Return the (X, Y) coordinate for the center point of the cell that contains the specified text.  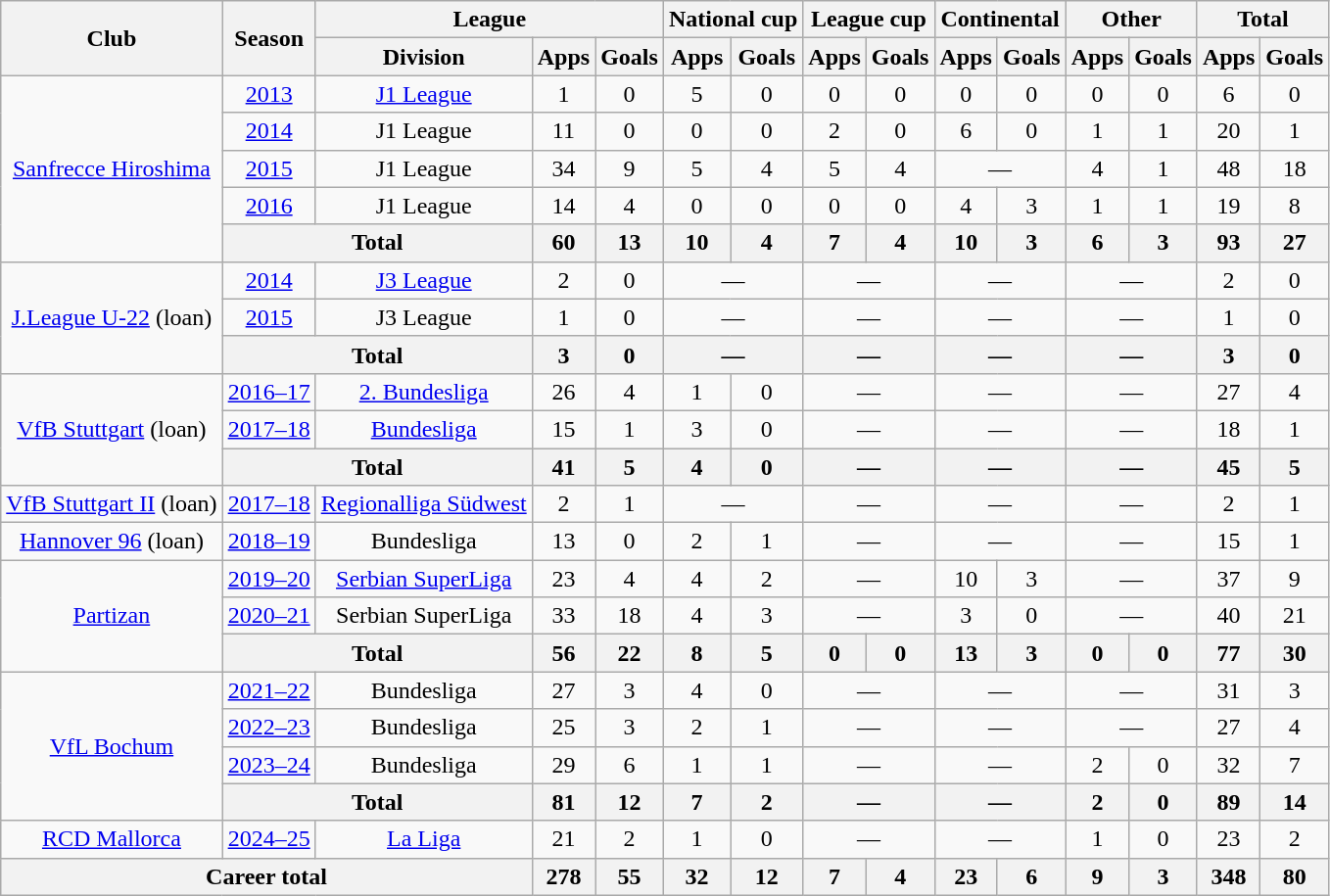
80 (1295, 876)
60 (563, 243)
40 (1228, 616)
348 (1228, 876)
Division (423, 57)
Regionalliga Südwest (423, 504)
League cup (869, 20)
2024–25 (268, 839)
League (490, 20)
2016 (268, 206)
31 (1228, 690)
30 (1295, 653)
25 (563, 728)
Continental (1000, 20)
J.League U-22 (loan) (112, 317)
20 (1228, 131)
2. Bundesliga (423, 392)
45 (1228, 467)
VfL Bochum (112, 746)
National cup (733, 20)
Season (268, 38)
93 (1228, 243)
48 (1228, 168)
Sanfrecce Hiroshima (112, 168)
Hannover 96 (loan) (112, 542)
Career total (266, 876)
11 (563, 131)
77 (1228, 653)
34 (563, 168)
19 (1228, 206)
2022–23 (268, 728)
56 (563, 653)
Club (112, 38)
Other (1131, 20)
37 (1228, 579)
2016–17 (268, 392)
RCD Mallorca (112, 839)
55 (630, 876)
29 (563, 765)
89 (1228, 802)
278 (563, 876)
Partizan (112, 616)
VfB Stuttgart II (loan) (112, 504)
VfB Stuttgart (loan) (112, 429)
81 (563, 802)
2019–20 (268, 579)
La Liga (423, 839)
22 (630, 653)
2018–19 (268, 542)
2021–22 (268, 690)
2023–24 (268, 765)
26 (563, 392)
33 (563, 616)
41 (563, 467)
2020–21 (268, 616)
2013 (268, 94)
